From the cell containing the given text, extract its center point as (X, Y) coordinate. 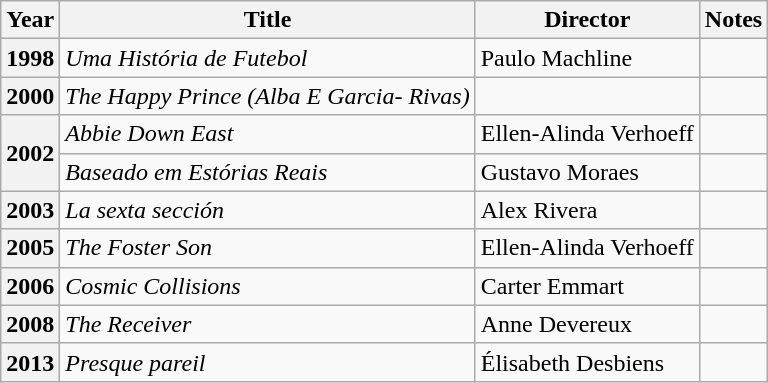
Year (30, 20)
The Happy Prince (Alba E Garcia- Rivas) (268, 96)
2005 (30, 248)
2008 (30, 324)
Cosmic Collisions (268, 286)
2002 (30, 153)
Baseado em Estórias Reais (268, 172)
2000 (30, 96)
La sexta sección (268, 210)
1998 (30, 58)
Anne Devereux (587, 324)
Title (268, 20)
Abbie Down East (268, 134)
The Receiver (268, 324)
Paulo Machline (587, 58)
Uma História de Futebol (268, 58)
Élisabeth Desbiens (587, 362)
2006 (30, 286)
Gustavo Moraes (587, 172)
Notes (733, 20)
Carter Emmart (587, 286)
Presque pareil (268, 362)
The Foster Son (268, 248)
2013 (30, 362)
2003 (30, 210)
Director (587, 20)
Alex Rivera (587, 210)
